Extract the (x, y) coordinate from the center of the cell holding the provided text.  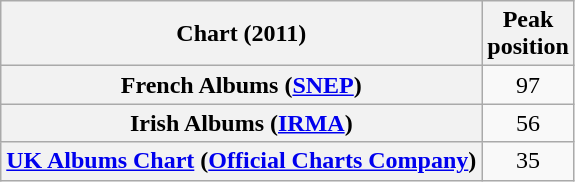
56 (528, 123)
French Albums (SNEP) (242, 85)
97 (528, 85)
UK Albums Chart (Official Charts Company) (242, 161)
35 (528, 161)
Chart (2011) (242, 34)
Irish Albums (IRMA) (242, 123)
Peakposition (528, 34)
